Scan for the cell matching the given text and deliver its [X, Y] coordinate at center. 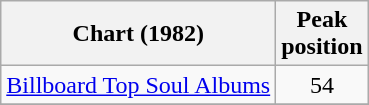
Billboard Top Soul Albums [138, 85]
Peakposition [322, 34]
54 [322, 85]
Chart (1982) [138, 34]
